Scan for the cell matching the given text and deliver its (x, y) coordinate at center. 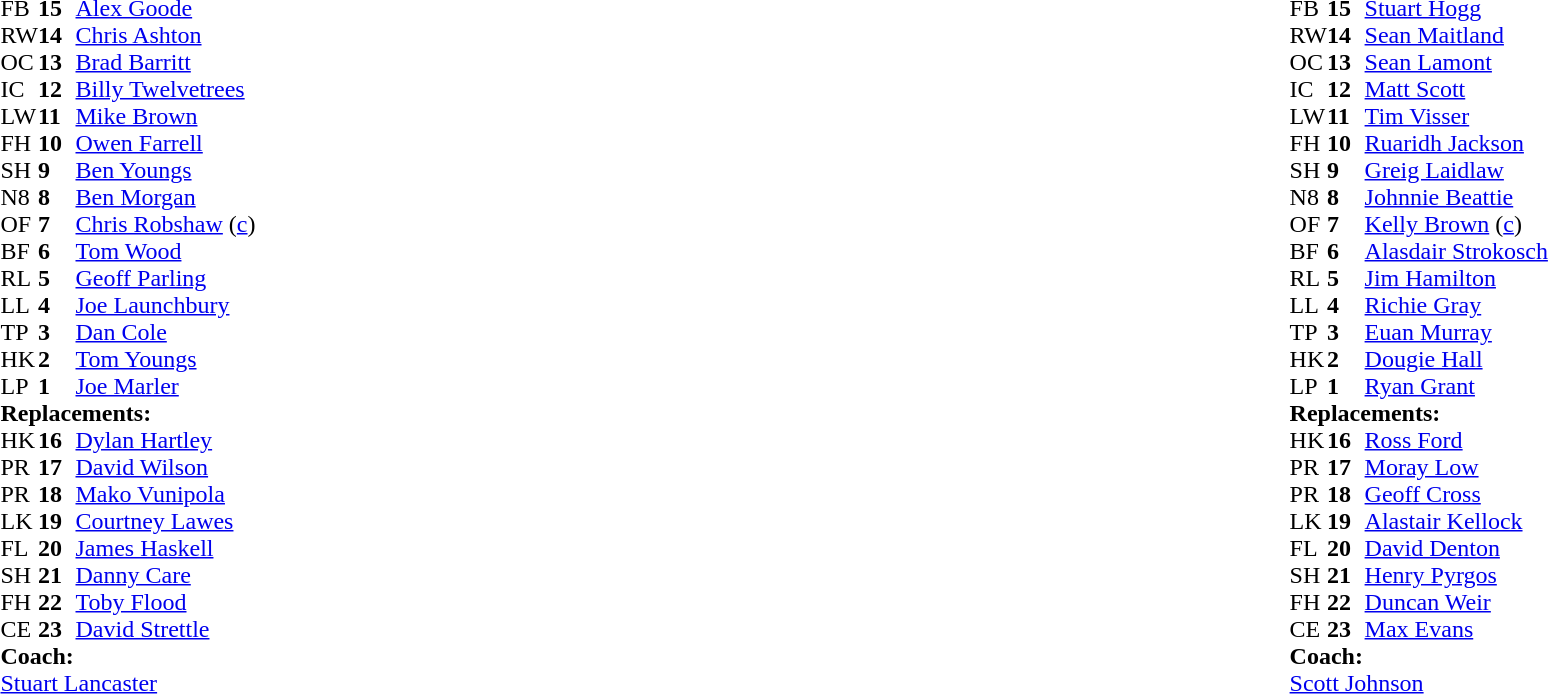
Danny Care (166, 576)
Mike Brown (166, 116)
Ben Morgan (166, 198)
Alastair Kellock (1456, 522)
Tim Visser (1456, 116)
Johnnie Beattie (1456, 198)
Sean Maitland (1456, 36)
Geoff Cross (1456, 494)
Dan Cole (166, 332)
Brad Barritt (166, 62)
Matt Scott (1456, 90)
Jim Hamilton (1456, 278)
Billy Twelvetrees (166, 90)
Dougie Hall (1456, 360)
James Haskell (166, 548)
Greig Laidlaw (1456, 170)
Geoff Parling (166, 278)
David Wilson (166, 468)
Kelly Brown (c) (1456, 224)
David Strettle (166, 630)
Tom Youngs (166, 360)
Joe Launchbury (166, 306)
Mako Vunipola (166, 494)
Ryan Grant (1456, 386)
Max Evans (1456, 630)
Alasdair Strokosch (1456, 252)
Ruaridh Jackson (1456, 144)
Joe Marler (166, 386)
Ross Ford (1456, 440)
Sean Lamont (1456, 62)
Moray Low (1456, 468)
Tom Wood (166, 252)
Henry Pyrgos (1456, 576)
Duncan Weir (1456, 602)
Dylan Hartley (166, 440)
David Denton (1456, 548)
Courtney Lawes (166, 522)
Ben Youngs (166, 170)
Toby Flood (166, 602)
Owen Farrell (166, 144)
Richie Gray (1456, 306)
Euan Murray (1456, 332)
Chris Robshaw (c) (166, 224)
Chris Ashton (166, 36)
